Return the [x, y] coordinate for the center point of the cell that contains the specified text.  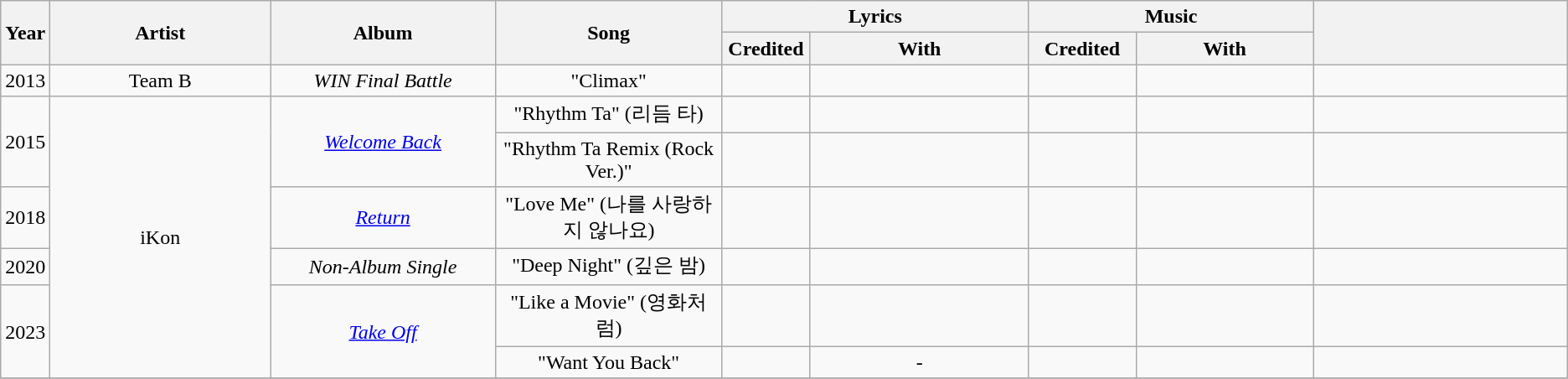
2023 [25, 331]
"Deep Night" (깊은 밤) [609, 267]
2013 [25, 80]
iKon [161, 237]
Return [384, 218]
"Like a Movie" (영화처럼) [609, 315]
"Rhythm Ta Remix (Rock Ver.)" [609, 159]
WIN Final Battle [384, 80]
Team B [161, 80]
Welcome Back [384, 142]
"Want You Back" [609, 362]
"Love Me" (나를 사랑하지 않나요) [609, 218]
"Climax" [609, 80]
Non-Album Single [384, 267]
2018 [25, 218]
"Rhythm Ta" (리듬 타) [609, 114]
- [920, 362]
Album [384, 33]
Lyrics [875, 17]
Take Off [384, 331]
2020 [25, 267]
Artist [161, 33]
Song [609, 33]
Year [25, 33]
Music [1171, 17]
2015 [25, 142]
